Scan for the cell matching the given text and deliver its [X, Y] coordinate at center. 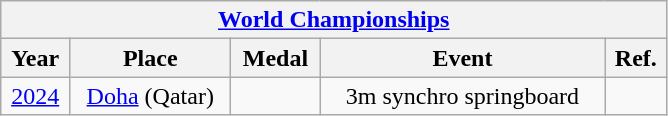
Ref. [636, 58]
Year [36, 58]
2024 [36, 96]
Medal [276, 58]
Doha (Qatar) [150, 96]
Place [150, 58]
3m synchro springboard [462, 96]
World Championships [334, 20]
Event [462, 58]
